Return the (X, Y) coordinate for the center point of the cell that contains the specified text.  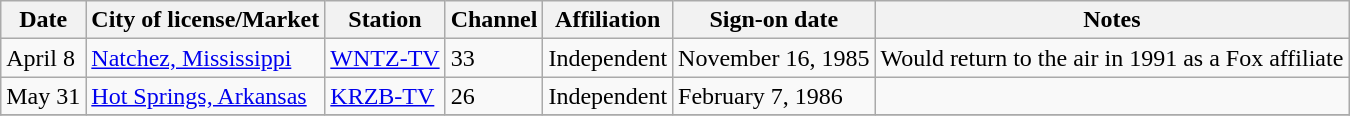
Channel (494, 20)
Date (44, 20)
City of license/Market (206, 20)
33 (494, 58)
Would return to the air in 1991 as a Fox affiliate (1112, 58)
WNTZ-TV (385, 58)
Hot Springs, Arkansas (206, 96)
Station (385, 20)
Sign-on date (774, 20)
KRZB-TV (385, 96)
Natchez, Mississippi (206, 58)
April 8 (44, 58)
May 31 (44, 96)
Notes (1112, 20)
26 (494, 96)
February 7, 1986 (774, 96)
Affiliation (608, 20)
November 16, 1985 (774, 58)
